From the cell containing the given text, extract its center point as (x, y) coordinate. 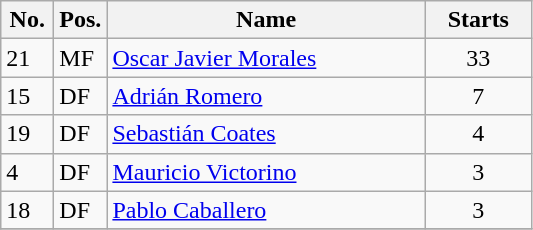
Sebastián Coates (266, 134)
Adrián Romero (266, 96)
33 (478, 58)
Name (266, 20)
21 (28, 58)
18 (28, 210)
7 (478, 96)
19 (28, 134)
MF (80, 58)
Mauricio Victorino (266, 172)
Oscar Javier Morales (266, 58)
15 (28, 96)
Starts (478, 20)
No. (28, 20)
Pos. (80, 20)
Pablo Caballero (266, 210)
